Return [x, y] of the center of cell containing provided text 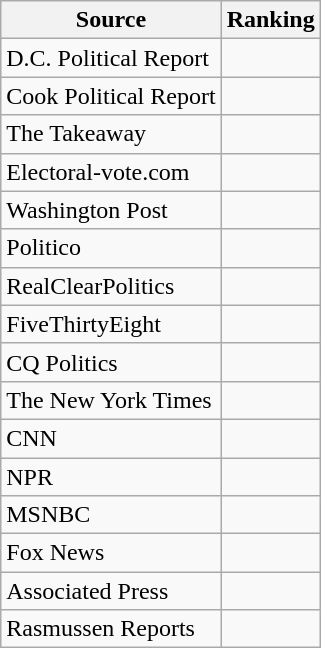
CQ Politics [111, 362]
MSNBC [111, 515]
Source [111, 20]
NPR [111, 477]
The New York Times [111, 400]
D.C. Political Report [111, 58]
RealClearPolitics [111, 286]
CNN [111, 438]
Washington Post [111, 210]
Rasmussen Reports [111, 629]
Electoral-vote.com [111, 172]
Ranking [270, 20]
Cook Political Report [111, 96]
Associated Press [111, 591]
The Takeaway [111, 134]
Politico [111, 248]
Fox News [111, 553]
FiveThirtyEight [111, 324]
